Identify which cell holds the provided text, then report its [x, y] central coordinate. 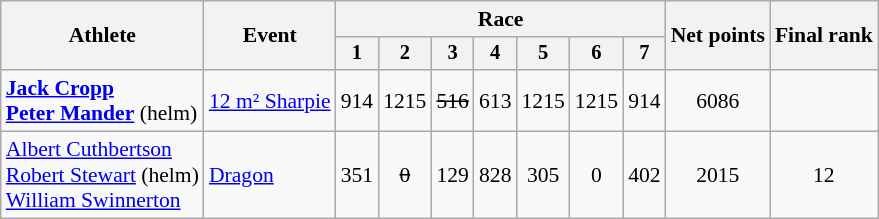
Final rank [824, 36]
Race [501, 19]
3 [452, 54]
2015 [718, 176]
Net points [718, 36]
Event [270, 36]
516 [452, 100]
Albert CuthbertsonRobert Stewart (helm)William Swinnerton [102, 176]
Jack CroppPeter Mander (helm) [102, 100]
Dragon [270, 176]
7 [644, 54]
2 [404, 54]
5 [542, 54]
402 [644, 176]
828 [496, 176]
6 [596, 54]
613 [496, 100]
305 [542, 176]
4 [496, 54]
129 [452, 176]
12 [824, 176]
12 m² Sharpie [270, 100]
Athlete [102, 36]
1 [358, 54]
351 [358, 176]
6086 [718, 100]
